Output the (X, Y) coordinate of the center of the cell containing the given text.  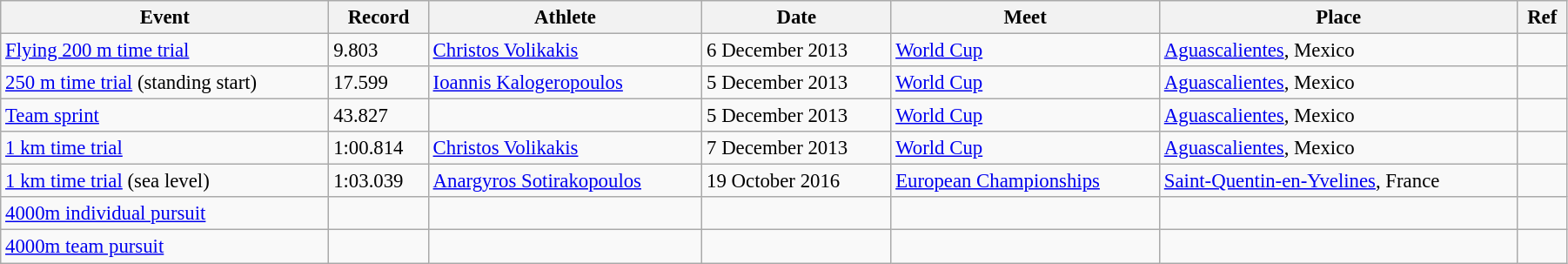
1:00.814 (379, 148)
43.827 (379, 116)
Date (797, 17)
4000m team pursuit (165, 247)
Anargyros Sotirakopoulos (566, 181)
Ref (1542, 17)
Flying 200 m time trial (165, 51)
Saint-Quentin-en-Yvelines, France (1338, 181)
17.599 (379, 83)
Record (379, 17)
1 km time trial (sea level) (165, 181)
Athlete (566, 17)
7 December 2013 (797, 148)
European Championships (1025, 181)
Meet (1025, 17)
9.803 (379, 51)
Place (1338, 17)
250 m time trial (standing start) (165, 83)
Ioannis Kalogeropoulos (566, 83)
1:03.039 (379, 181)
Event (165, 17)
Team sprint (165, 116)
1 km time trial (165, 148)
4000m individual pursuit (165, 213)
6 December 2013 (797, 51)
19 October 2016 (797, 181)
